Capture the cell that displays the provided text and extract its [X, Y] central coordinate. 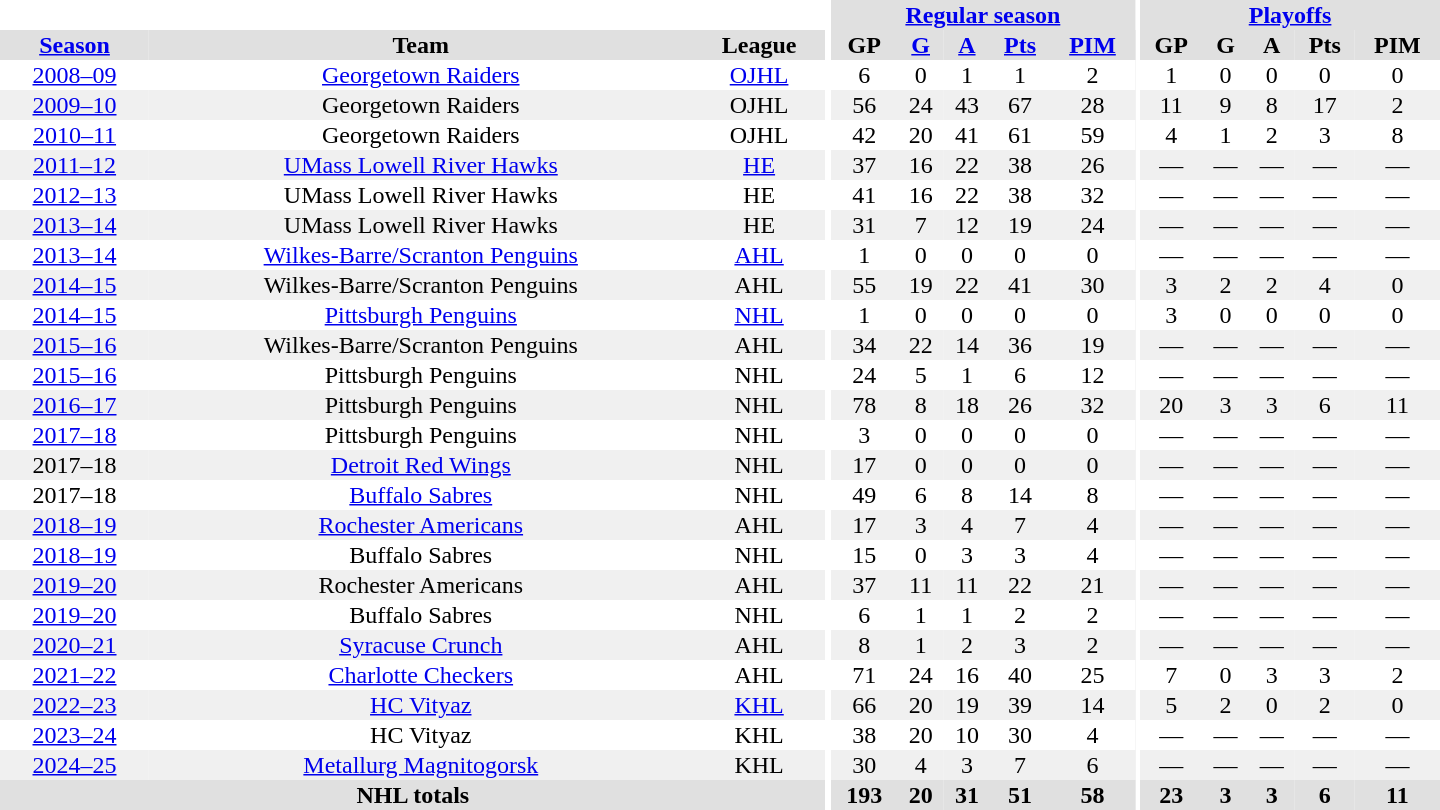
2020–21 [74, 645]
Metallurg Magnitogorsk [421, 765]
43 [967, 105]
42 [864, 135]
2010–11 [74, 135]
Syracuse Crunch [421, 645]
71 [864, 675]
67 [1020, 105]
Team [421, 45]
39 [1020, 705]
Playoffs [1290, 15]
2016–17 [74, 405]
59 [1092, 135]
2023–24 [74, 735]
2024–25 [74, 765]
Detroit Red Wings [421, 465]
2008–09 [74, 75]
58 [1092, 795]
23 [1171, 795]
9 [1225, 105]
Charlotte Checkers [421, 675]
2021–22 [74, 675]
2011–12 [74, 165]
51 [1020, 795]
25 [1092, 675]
36 [1020, 345]
61 [1020, 135]
66 [864, 705]
193 [864, 795]
55 [864, 285]
League [760, 45]
49 [864, 495]
56 [864, 105]
34 [864, 345]
15 [864, 555]
NHL totals [413, 795]
28 [1092, 105]
Season [74, 45]
2012–13 [74, 195]
21 [1092, 585]
2022–23 [74, 705]
40 [1020, 675]
78 [864, 405]
Regular season [983, 15]
2009–10 [74, 105]
18 [967, 405]
10 [967, 735]
